Return (X, Y) of the center of cell containing provided text 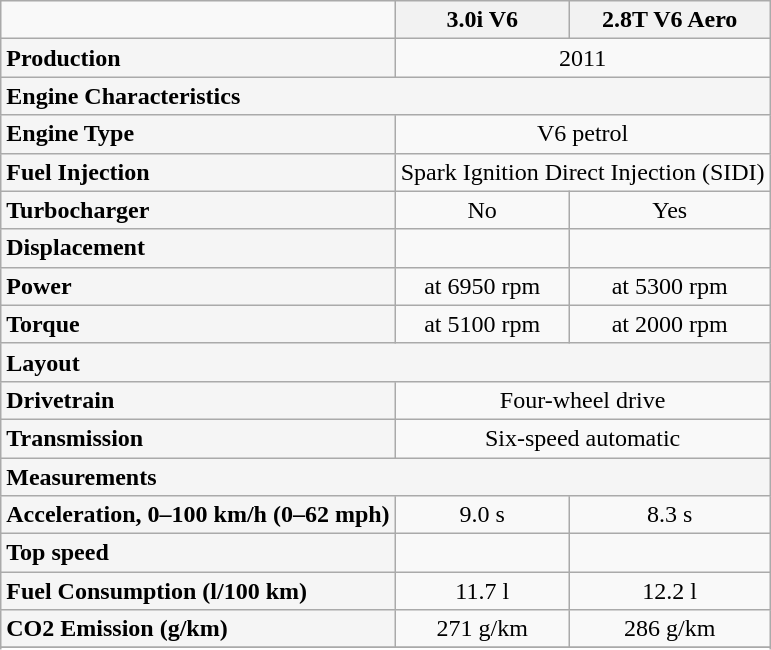
Displacement (198, 248)
9.0 s (482, 515)
Torque (198, 324)
V6 petrol (582, 134)
at 6950 rpm (482, 286)
Fuel Consumption (l/100 km) (198, 591)
Fuel Injection (198, 172)
271 g/km (482, 629)
Measurements (386, 477)
286 g/km (670, 629)
CO2 Emission (g/km) (198, 629)
Top speed (198, 553)
Turbocharger (198, 210)
Power (198, 286)
at 2000 rpm (670, 324)
Yes (670, 210)
11.7 l (482, 591)
Engine Type (198, 134)
Four-wheel drive (582, 400)
at 5100 rpm (482, 324)
Layout (386, 362)
at 5300 rpm (670, 286)
Six-speed automatic (582, 438)
8.3 s (670, 515)
Spark Ignition Direct Injection (SIDI) (582, 172)
Drivetrain (198, 400)
3.0i V6 (482, 20)
Transmission (198, 438)
No (482, 210)
12.2 l (670, 591)
Acceleration, 0–100 km/h (0–62 mph) (198, 515)
2.8T V6 Aero (670, 20)
Engine Characteristics (386, 96)
Production (198, 58)
2011 (582, 58)
